For the text-containing cell, return its midpoint in (x, y) coordinate format. 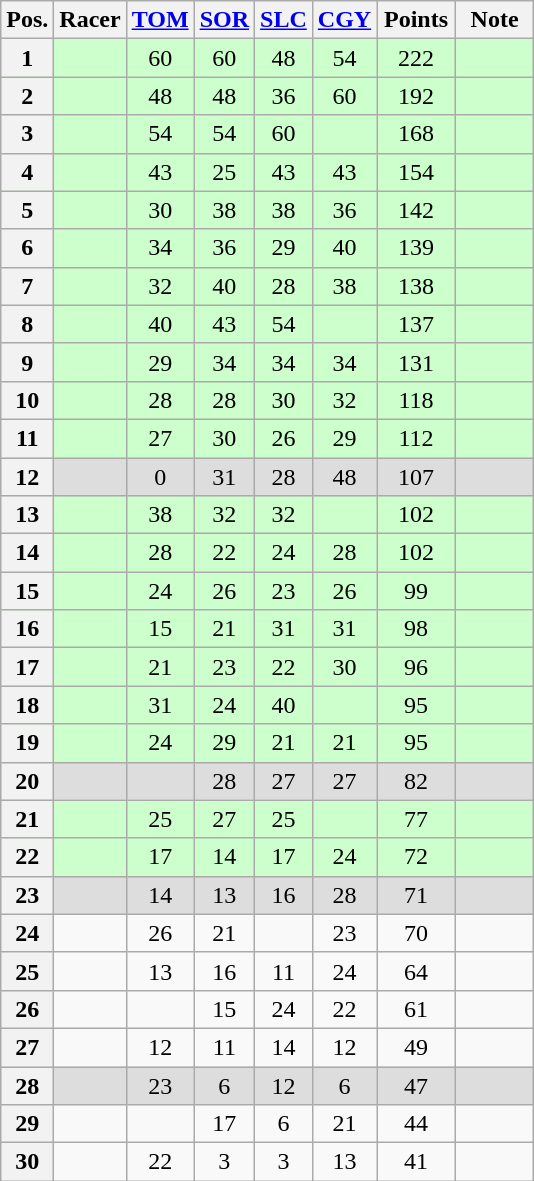
96 (416, 667)
20 (28, 781)
72 (416, 857)
99 (416, 591)
SOR (224, 20)
112 (416, 438)
107 (416, 477)
Pos. (28, 20)
70 (416, 933)
TOM (160, 20)
82 (416, 781)
10 (28, 400)
137 (416, 324)
18 (28, 705)
222 (416, 58)
0 (160, 477)
47 (416, 1085)
192 (416, 96)
8 (28, 324)
4 (28, 172)
98 (416, 629)
Note (494, 20)
61 (416, 1009)
139 (416, 248)
5 (28, 210)
Racer (90, 20)
19 (28, 743)
77 (416, 819)
41 (416, 1162)
154 (416, 172)
71 (416, 895)
2 (28, 96)
7 (28, 286)
142 (416, 210)
9 (28, 362)
44 (416, 1124)
64 (416, 971)
SLC (284, 20)
168 (416, 134)
118 (416, 400)
138 (416, 286)
1 (28, 58)
Points (416, 20)
131 (416, 362)
49 (416, 1047)
CGY (344, 20)
